Search for the cell housing the specified text and yield its [X, Y] center coordinate. 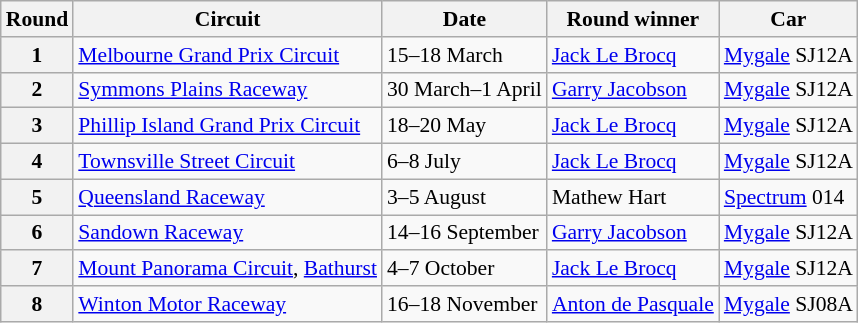
8 [38, 304]
2 [38, 90]
Round [38, 19]
3 [38, 126]
14–16 September [464, 233]
Car [788, 19]
6 [38, 233]
4–7 October [464, 269]
16–18 November [464, 304]
Mount Panorama Circuit, Bathurst [228, 269]
Anton de Pasquale [633, 304]
Mathew Hart [633, 197]
Townsville Street Circuit [228, 162]
7 [38, 269]
15–18 March [464, 55]
3–5 August [464, 197]
Winton Motor Raceway [228, 304]
Melbourne Grand Prix Circuit [228, 55]
30 March–1 April [464, 90]
Mygale SJ08A [788, 304]
18–20 May [464, 126]
4 [38, 162]
1 [38, 55]
Phillip Island Grand Prix Circuit [228, 126]
Circuit [228, 19]
6–8 July [464, 162]
Sandown Raceway [228, 233]
Date [464, 19]
5 [38, 197]
Symmons Plains Raceway [228, 90]
Queensland Raceway [228, 197]
Spectrum 014 [788, 197]
Round winner [633, 19]
